Locate the cell with the specified text and output its [X, Y] center coordinate. 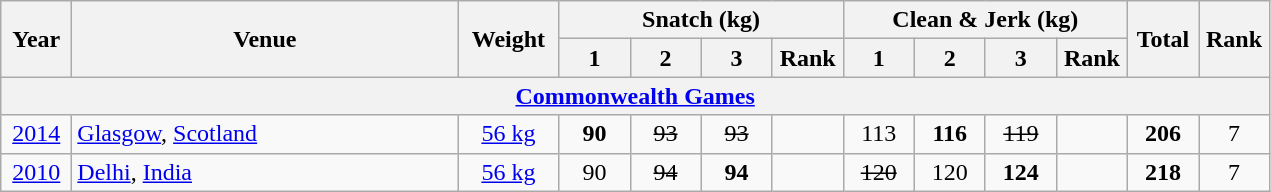
Weight [508, 39]
Clean & Jerk (kg) [985, 20]
113 [878, 134]
Total [1162, 39]
Delhi, India [265, 172]
Commonwealth Games [636, 96]
Venue [265, 39]
116 [950, 134]
2014 [36, 134]
218 [1162, 172]
Snatch (kg) [701, 20]
119 [1020, 134]
206 [1162, 134]
Year [36, 39]
Glasgow, Scotland [265, 134]
124 [1020, 172]
2010 [36, 172]
